Search for the cell housing the specified text and yield its (X, Y) center coordinate. 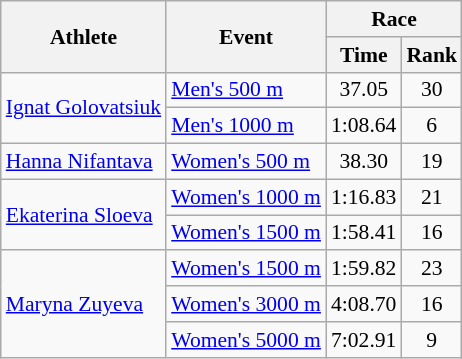
Women's 3000 m (246, 304)
23 (432, 269)
Men's 1000 m (246, 126)
Women's 1000 m (246, 197)
Women's 5000 m (246, 340)
1:16.83 (364, 197)
21 (432, 197)
Race (394, 19)
Ignat Golovatsiuk (84, 108)
1:59.82 (364, 269)
Time (364, 55)
1:58.41 (364, 233)
Event (246, 36)
4:08.70 (364, 304)
38.30 (364, 162)
Hanna Nifantava (84, 162)
6 (432, 126)
7:02.91 (364, 340)
19 (432, 162)
37.05 (364, 90)
Ekaterina Sloeva (84, 214)
1:08.64 (364, 126)
Women's 500 m (246, 162)
9 (432, 340)
Men's 500 m (246, 90)
Athlete (84, 36)
30 (432, 90)
Rank (432, 55)
Maryna Zuyeva (84, 304)
